Pinpoint the cell where the given text exists, returning its (x, y) midpoint coordinate. 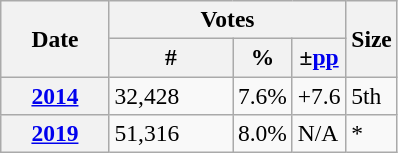
Votes (228, 19)
2014 (55, 95)
2019 (55, 133)
N/A (319, 133)
Size (372, 38)
Date (55, 38)
5th (372, 95)
51,316 (170, 133)
* (372, 133)
# (170, 57)
8.0% (262, 133)
32,428 (170, 95)
% (262, 57)
+7.6 (319, 95)
7.6% (262, 95)
±pp (319, 57)
